Locate the cell with the specified text and output its (x, y) center coordinate. 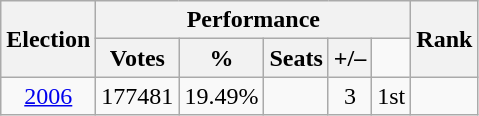
+/– (350, 58)
3 (350, 96)
19.49% (222, 96)
177481 (138, 96)
% (222, 58)
Election (48, 39)
Seats (296, 58)
1st (392, 96)
Performance (254, 20)
Votes (138, 58)
Rank (444, 39)
2006 (48, 96)
